Capture the cell that displays the provided text and extract its [X, Y] central coordinate. 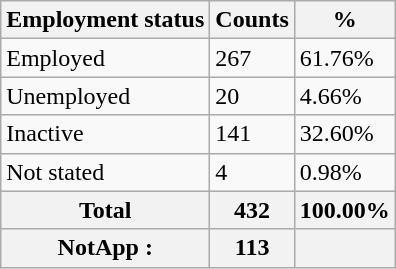
4.66% [344, 96]
% [344, 20]
Counts [252, 20]
267 [252, 58]
100.00% [344, 210]
32.60% [344, 134]
Unemployed [106, 96]
141 [252, 134]
113 [252, 248]
Employed [106, 58]
20 [252, 96]
Total [106, 210]
Employment status [106, 20]
4 [252, 172]
0.98% [344, 172]
Not stated [106, 172]
61.76% [344, 58]
NotApp : [106, 248]
Inactive [106, 134]
432 [252, 210]
